For the text-containing cell, return its midpoint in [x, y] coordinate format. 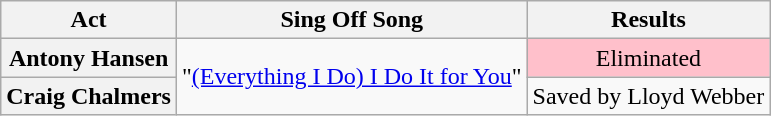
Antony Hansen [89, 58]
Results [648, 20]
Sing Off Song [352, 20]
Eliminated [648, 58]
Act [89, 20]
"(Everything I Do) I Do It for You" [352, 77]
Craig Chalmers [89, 96]
Saved by Lloyd Webber [648, 96]
